Locate the cell with the specified text and output its (x, y) center coordinate. 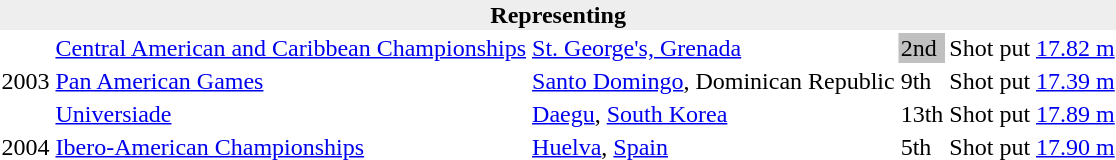
13th (922, 114)
Pan American Games (291, 81)
2nd (922, 48)
Universiade (291, 114)
Central American and Caribbean Championships (291, 48)
St. George's, Grenada (714, 48)
2003 (26, 81)
Santo Domingo, Dominican Republic (714, 81)
9th (922, 81)
Representing (558, 15)
Daegu, South Korea (714, 114)
